Provide the (X, Y) coordinate of the cell's center where the given text is located.  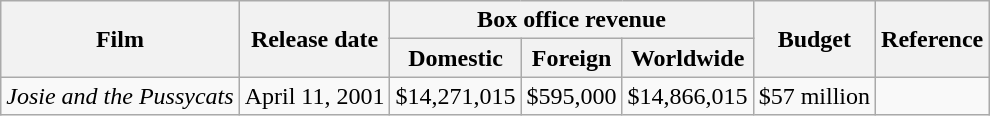
Worldwide (688, 58)
$14,866,015 (688, 96)
$57 million (814, 96)
Release date (314, 39)
Film (120, 39)
Reference (932, 39)
$14,271,015 (456, 96)
Foreign (572, 58)
Josie and the Pussycats (120, 96)
Domestic (456, 58)
April 11, 2001 (314, 96)
Box office revenue (572, 20)
Budget (814, 39)
$595,000 (572, 96)
